Output the [X, Y] coordinate of the center of the cell containing the given text.  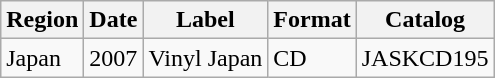
CD [312, 58]
Catalog [425, 20]
2007 [114, 58]
JASKCD195 [425, 58]
Japan [42, 58]
Date [114, 20]
Region [42, 20]
Label [206, 20]
Format [312, 20]
Vinyl Japan [206, 58]
